Pinpoint the cell where the given text exists, returning its (x, y) midpoint coordinate. 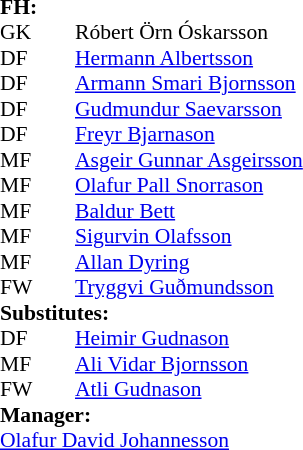
Heimir Gudnason (189, 339)
Róbert Örn Óskarsson (189, 33)
Asgeir Gunnar Asgeirsson (189, 160)
Tryggvi Guðmundsson (189, 287)
Freyr Bjarnason (189, 135)
Baldur Bett (189, 211)
Armann Smari Bjornsson (189, 83)
Allan Dyring (189, 262)
Ali Vidar Bjornsson (189, 364)
Hermann Albertsson (189, 58)
Gudmundur Saevarsson (189, 109)
Olafur Pall Snorrason (189, 185)
Atli Gudnason (189, 389)
Substitutes: (152, 313)
Manager: (152, 415)
GK (19, 33)
Sigurvin Olafsson (189, 237)
